Return the (x, y) coordinate for the center point of the cell that contains the specified text.  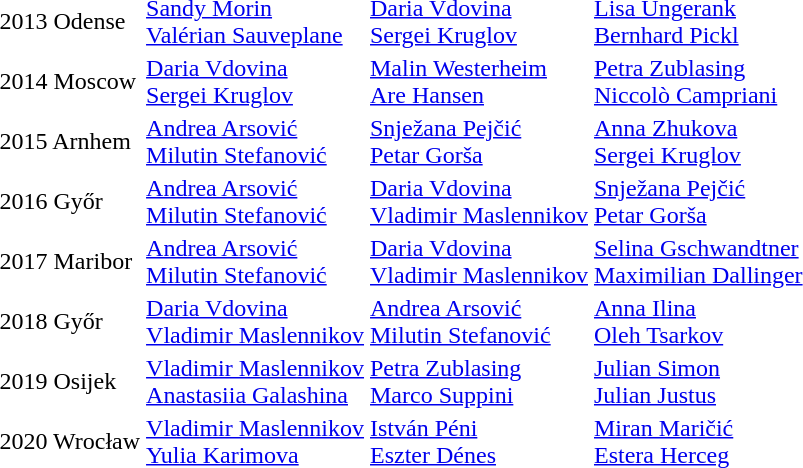
Vladimir MaslennikovAnastasiia Galashina (256, 382)
Snježana PejčićPetar Gorša (480, 142)
Petra ZublasingMarco Suppini (480, 382)
Daria VdovinaSergei Kruglov (256, 82)
Malin WesterheimAre Hansen (480, 82)
